Return the (X, Y) coordinate for the center point of the cell that contains the specified text.  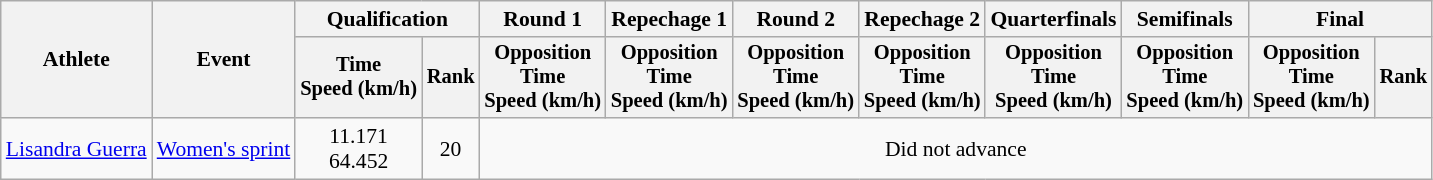
Athlete (76, 60)
20 (451, 148)
Lisandra Guerra (76, 148)
Qualification (387, 19)
Semifinals (1186, 19)
TimeSpeed (km/h) (358, 78)
Did not advance (956, 148)
Women's sprint (224, 148)
Repechage 1 (670, 19)
Round 1 (542, 19)
11.17164.452 (358, 148)
Event (224, 60)
Final (1340, 19)
Round 2 (796, 19)
Repechage 2 (922, 19)
Quarterfinals (1053, 19)
